Return the [X, Y] coordinate for the center point of the cell that contains the specified text.  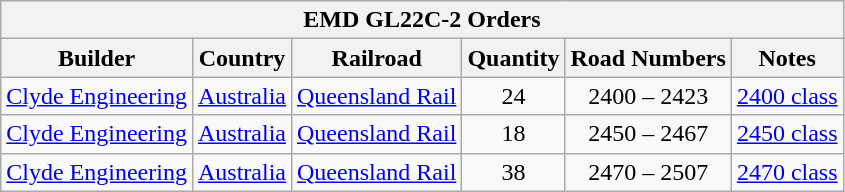
2450 – 2467 [648, 134]
18 [514, 134]
Quantity [514, 58]
Country [242, 58]
2400 – 2423 [648, 96]
EMD GL22C-2 Orders [422, 20]
2450 class [787, 134]
2470 class [787, 172]
Builder [97, 58]
24 [514, 96]
2400 class [787, 96]
Notes [787, 58]
Railroad [376, 58]
Road Numbers [648, 58]
2470 – 2507 [648, 172]
38 [514, 172]
